Detect which cell encompasses the target text, then output its [x, y] center coordinate. 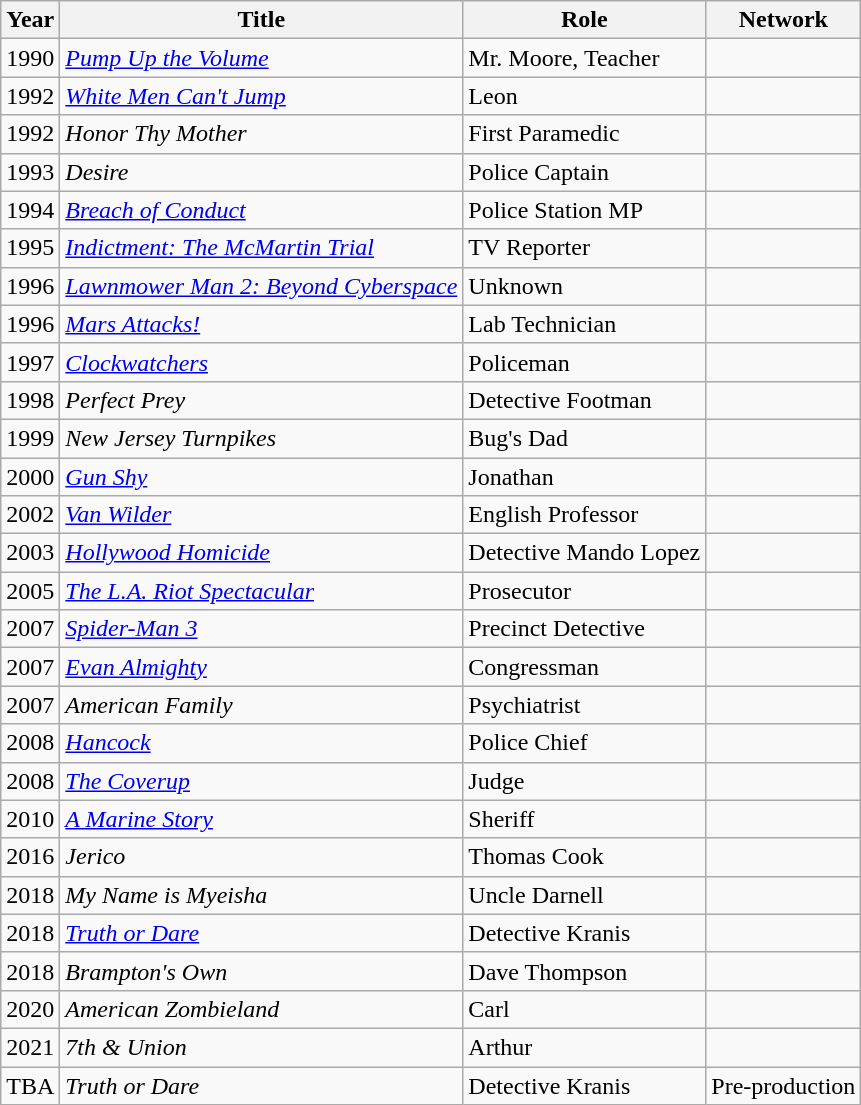
Psychiatrist [584, 705]
Network [784, 20]
Title [262, 20]
Police Station MP [584, 210]
Dave Thompson [584, 971]
Mr. Moore, Teacher [584, 58]
1998 [30, 400]
Prosecutor [584, 591]
1990 [30, 58]
Police Captain [584, 172]
Jerico [262, 857]
2005 [30, 591]
New Jersey Turnpikes [262, 438]
American Family [262, 705]
Perfect Prey [262, 400]
Police Chief [584, 743]
7th & Union [262, 1047]
The Coverup [262, 781]
A Marine Story [262, 819]
Arthur [584, 1047]
Honor Thy Mother [262, 134]
Jonathan [584, 477]
Spider-Man 3 [262, 629]
1995 [30, 248]
My Name is Myeisha [262, 895]
Mars Attacks! [262, 324]
Brampton's Own [262, 971]
Carl [584, 1009]
Leon [584, 96]
2010 [30, 819]
Year [30, 20]
Evan Almighty [262, 667]
Role [584, 20]
Lab Technician [584, 324]
Gun Shy [262, 477]
English Professor [584, 515]
Desire [262, 172]
Detective Mando Lopez [584, 553]
American Zombieland [262, 1009]
2021 [30, 1047]
Bug's Dad [584, 438]
Lawnmower Man 2: Beyond Cyberspace [262, 286]
1997 [30, 362]
Uncle Darnell [584, 895]
2020 [30, 1009]
First Paramedic [584, 134]
Congressman [584, 667]
Policeman [584, 362]
Indictment: The McMartin Trial [262, 248]
White Men Can't Jump [262, 96]
TV Reporter [584, 248]
Hancock [262, 743]
TBA [30, 1085]
The L.A. Riot Spectacular [262, 591]
2016 [30, 857]
Hollywood Homicide [262, 553]
Pump Up the Volume [262, 58]
Detective Footman [584, 400]
2003 [30, 553]
1999 [30, 438]
Pre-production [784, 1085]
Thomas Cook [584, 857]
Precinct Detective [584, 629]
Judge [584, 781]
Breach of Conduct [262, 210]
Van Wilder [262, 515]
2002 [30, 515]
Unknown [584, 286]
1994 [30, 210]
2000 [30, 477]
1993 [30, 172]
Clockwatchers [262, 362]
Sheriff [584, 819]
